Capture the cell that displays the provided text and extract its (x, y) central coordinate. 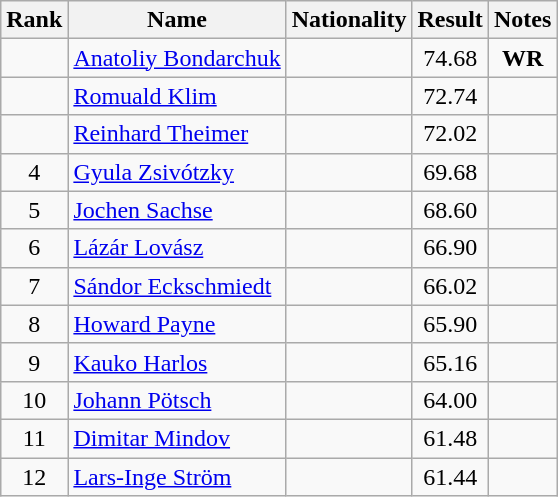
Jochen Sachse (177, 210)
7 (34, 286)
74.68 (450, 58)
Result (450, 20)
WR (522, 58)
Reinhard Theimer (177, 134)
68.60 (450, 210)
12 (34, 477)
66.02 (450, 286)
Romuald Klim (177, 96)
5 (34, 210)
Lázár Lovász (177, 248)
Rank (34, 20)
72.74 (450, 96)
72.02 (450, 134)
Johann Pötsch (177, 400)
9 (34, 362)
65.16 (450, 362)
Kauko Harlos (177, 362)
Dimitar Mindov (177, 438)
Gyula Zsivótzky (177, 172)
11 (34, 438)
Lars-Inge Ström (177, 477)
Sándor Eckschmiedt (177, 286)
Anatoliy Bondarchuk (177, 58)
61.48 (450, 438)
Nationality (349, 20)
Name (177, 20)
64.00 (450, 400)
69.68 (450, 172)
65.90 (450, 324)
61.44 (450, 477)
66.90 (450, 248)
10 (34, 400)
8 (34, 324)
6 (34, 248)
Howard Payne (177, 324)
Notes (522, 20)
4 (34, 172)
